Provide the (X, Y) coordinate of the cell's center where the given text is located.  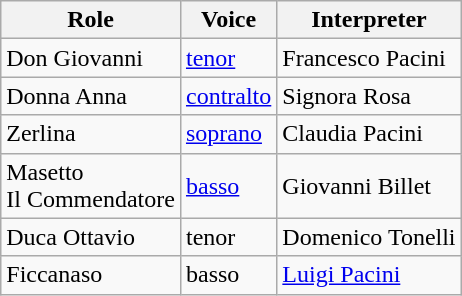
Signora Rosa (369, 96)
Duca Ottavio (91, 237)
Domenico Tonelli (369, 237)
Role (91, 20)
Donna Anna (91, 96)
MasettoIl Commendatore (91, 186)
Interpreter (369, 20)
Zerlina (91, 134)
Luigi Pacini (369, 275)
Francesco Pacini (369, 58)
Ficcanaso (91, 275)
Claudia Pacini (369, 134)
contralto (228, 96)
Voice (228, 20)
Giovanni Billet (369, 186)
soprano (228, 134)
Don Giovanni (91, 58)
